Locate the cell with the specified text and output its [x, y] center coordinate. 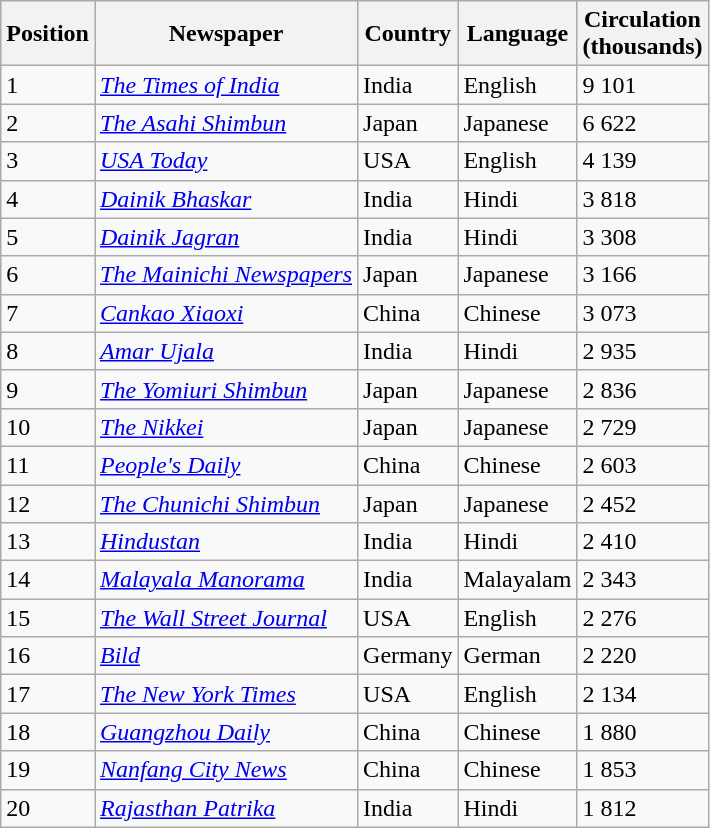
13 [48, 542]
Nanfang City News [226, 770]
USA Today [226, 161]
2 410 [642, 542]
Position [48, 34]
4 [48, 199]
Dainik Bhaskar [226, 199]
3 818 [642, 199]
Hindustan [226, 542]
People's Daily [226, 465]
The Wall Street Journal [226, 618]
3 [48, 161]
5 [48, 237]
18 [48, 732]
Malayala Manorama [226, 580]
Cankao Xiaoxi [226, 313]
20 [48, 808]
Dainik Jagran [226, 237]
19 [48, 770]
The Chunichi Shimbun [226, 503]
1 853 [642, 770]
Guangzhou Daily [226, 732]
9 [48, 389]
2 729 [642, 427]
2 935 [642, 351]
Newspaper [226, 34]
The Yomiuri Shimbun [226, 389]
8 [48, 351]
2 836 [642, 389]
The Times of India [226, 85]
1 880 [642, 732]
3 073 [642, 313]
3 166 [642, 275]
2 276 [642, 618]
1 [48, 85]
2 603 [642, 465]
Language [518, 34]
2 452 [642, 503]
7 [48, 313]
The Mainichi Newspapers [226, 275]
The Asahi Shimbun [226, 123]
Malayalam [518, 580]
6 622 [642, 123]
10 [48, 427]
The Nikkei [226, 427]
12 [48, 503]
16 [48, 656]
14 [48, 580]
1 812 [642, 808]
2 134 [642, 694]
4 139 [642, 161]
Rajasthan Patrika [226, 808]
Country [408, 34]
The New York Times [226, 694]
2 [48, 123]
2 220 [642, 656]
9 101 [642, 85]
Bild [226, 656]
Germany [408, 656]
Circulation(thousands) [642, 34]
6 [48, 275]
15 [48, 618]
2 343 [642, 580]
3 308 [642, 237]
11 [48, 465]
17 [48, 694]
German [518, 656]
Amar Ujala [226, 351]
